Scan for the cell matching the given text and deliver its (x, y) coordinate at center. 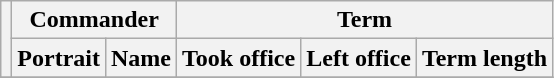
Took office (239, 58)
Commander (94, 20)
Left office (359, 58)
Term (365, 20)
Name (140, 58)
Term length (484, 58)
Portrait (59, 58)
